Determine the (X, Y) coordinate at the center of the cell enclosing the given text.  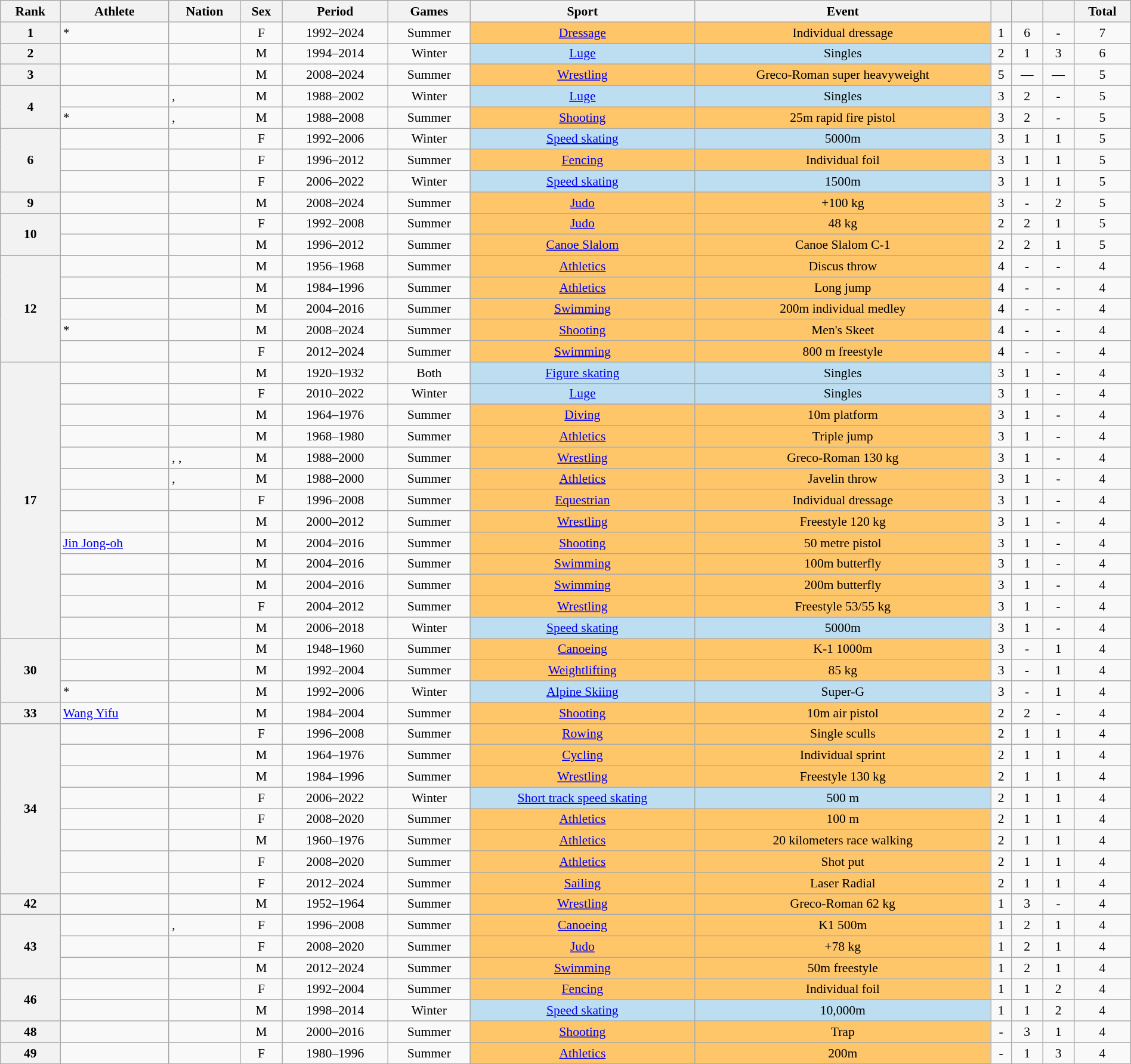
50 metre pistol (843, 543)
Rank (30, 11)
1980–1996 (335, 1053)
1952–1964 (335, 904)
85 kg (843, 671)
1994–2014 (335, 54)
100 m (843, 819)
10,000m (843, 1011)
Athlete (115, 11)
Men's Skeet (843, 331)
12 (30, 309)
Total (1102, 11)
Greco-Roman super heavyweight (843, 75)
50m freestyle (843, 968)
Canoe Slalom (582, 245)
Weightlifting (582, 671)
Diving (582, 415)
48 (30, 1032)
43 (30, 946)
Freestyle 120 kg (843, 522)
Dressage (582, 33)
30 (30, 671)
34 (30, 808)
25m rapid fire pistol (843, 118)
Alpine Skiing (582, 692)
2006–2018 (335, 628)
42 (30, 904)
1948–1960 (335, 649)
1960–1976 (335, 841)
9 (30, 203)
2000–2012 (335, 522)
2000–2016 (335, 1032)
Trap (843, 1032)
Shot put (843, 862)
Rowing (582, 734)
10m air pistol (843, 713)
1920–1932 (335, 373)
46 (30, 1000)
Greco-Roman 130 kg (843, 458)
Javelin throw (843, 479)
Both (429, 373)
Period (335, 11)
Games (429, 11)
1988–2008 (335, 118)
Long jump (843, 288)
Jin Jong-oh (115, 543)
2004–2012 (335, 607)
Canoe Slalom C-1 (843, 245)
+100 kg (843, 203)
Laser Radial (843, 883)
Equestrian (582, 501)
Wang Yifu (115, 713)
2010–2022 (335, 394)
200m butterfly (843, 585)
20 kilometers race walking (843, 841)
Single sculls (843, 734)
Figure skating (582, 373)
7 (1102, 33)
100m butterfly (843, 564)
1992–2024 (335, 33)
Sailing (582, 883)
Nation (205, 11)
1956–1968 (335, 267)
Triple jump (843, 437)
Super-G (843, 692)
+78 kg (843, 947)
, , (205, 458)
K1 500m (843, 926)
Event (843, 11)
Short track speed skating (582, 798)
200m (843, 1053)
1998–2014 (335, 1011)
Sex (261, 11)
33 (30, 713)
Individual sprint (843, 755)
Sport (582, 11)
10 (30, 234)
K-1 1000m (843, 649)
17 (30, 500)
48 kg (843, 224)
Cycling (582, 755)
Greco-Roman 62 kg (843, 904)
10m platform (843, 415)
1984–2004 (335, 713)
49 (30, 1053)
200m individual medley (843, 309)
1968–1980 (335, 437)
1992–2008 (335, 224)
Freestyle 130 kg (843, 777)
1500m (843, 181)
Freestyle 53/55 kg (843, 607)
Discus throw (843, 267)
1988–2002 (335, 97)
500 m (843, 798)
800 m freestyle (843, 351)
